Search for the cell housing the specified text and yield its [x, y] center coordinate. 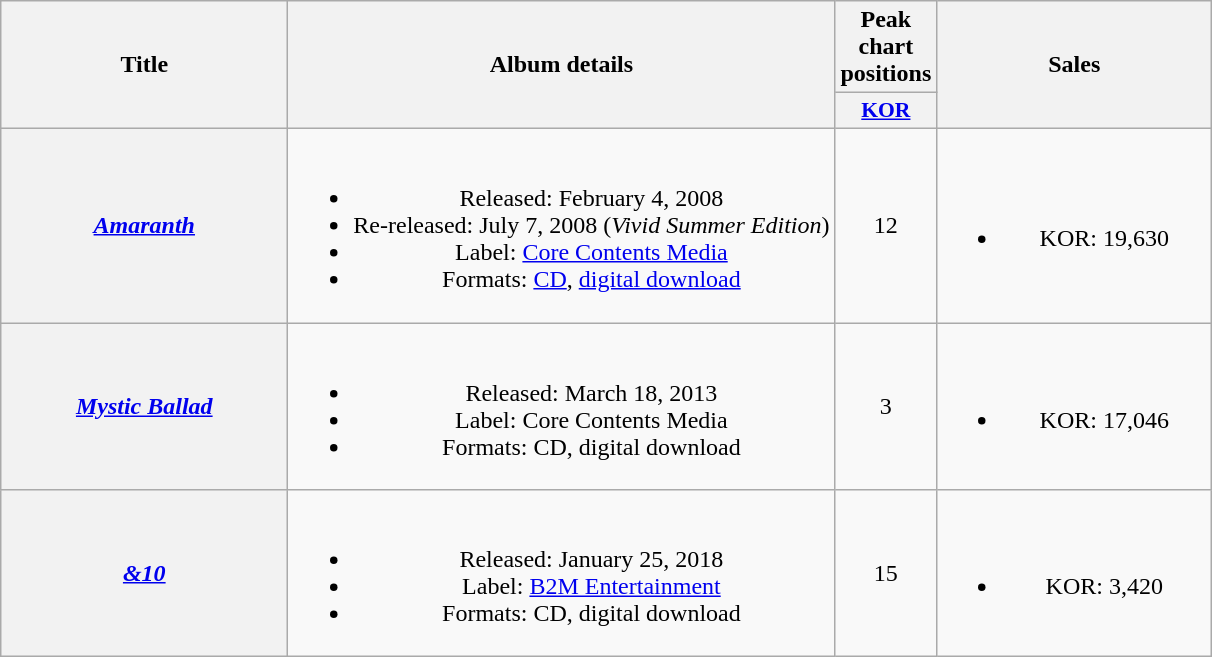
KOR: 19,630 [1074, 225]
Released: February 4, 2008Re-released: July 7, 2008 (Vivid Summer Edition)Label: Core Contents MediaFormats: CD, digital download [562, 225]
15 [886, 574]
3 [886, 406]
12 [886, 225]
Released: March 18, 2013Label: Core Contents MediaFormats: CD, digital download [562, 406]
&10 [144, 574]
KOR: 17,046 [1074, 406]
Amaranth [144, 225]
KOR: 3,420 [1074, 574]
Title [144, 65]
KOR [886, 111]
Mystic Ballad [144, 406]
Album details [562, 65]
Released: January 25, 2018Label: B2M EntertainmentFormats: CD, digital download [562, 574]
Peak chart positions [886, 47]
Sales [1074, 65]
